Capture the cell that displays the provided text and extract its (X, Y) central coordinate. 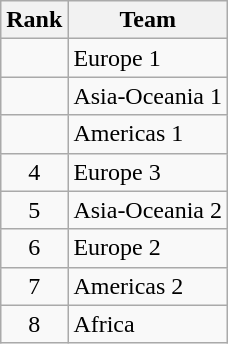
Europe 1 (148, 58)
Americas 2 (148, 286)
4 (34, 172)
5 (34, 210)
7 (34, 286)
Asia-Oceania 2 (148, 210)
6 (34, 248)
Europe 3 (148, 172)
Asia-Oceania 1 (148, 96)
Europe 2 (148, 248)
Americas 1 (148, 134)
Africa (148, 324)
Rank (34, 20)
Team (148, 20)
8 (34, 324)
